From the cell containing the given text, extract its center point as (X, Y) coordinate. 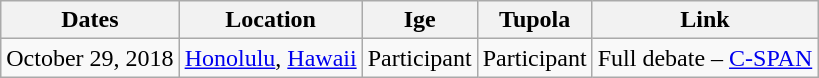
October 29, 2018 (90, 58)
Tupola (534, 20)
Location (270, 20)
Full debate – C-SPAN (705, 58)
Link (705, 20)
Honolulu, Hawaii (270, 58)
Dates (90, 20)
Ige (420, 20)
